For the text-containing cell, return its midpoint in (x, y) coordinate format. 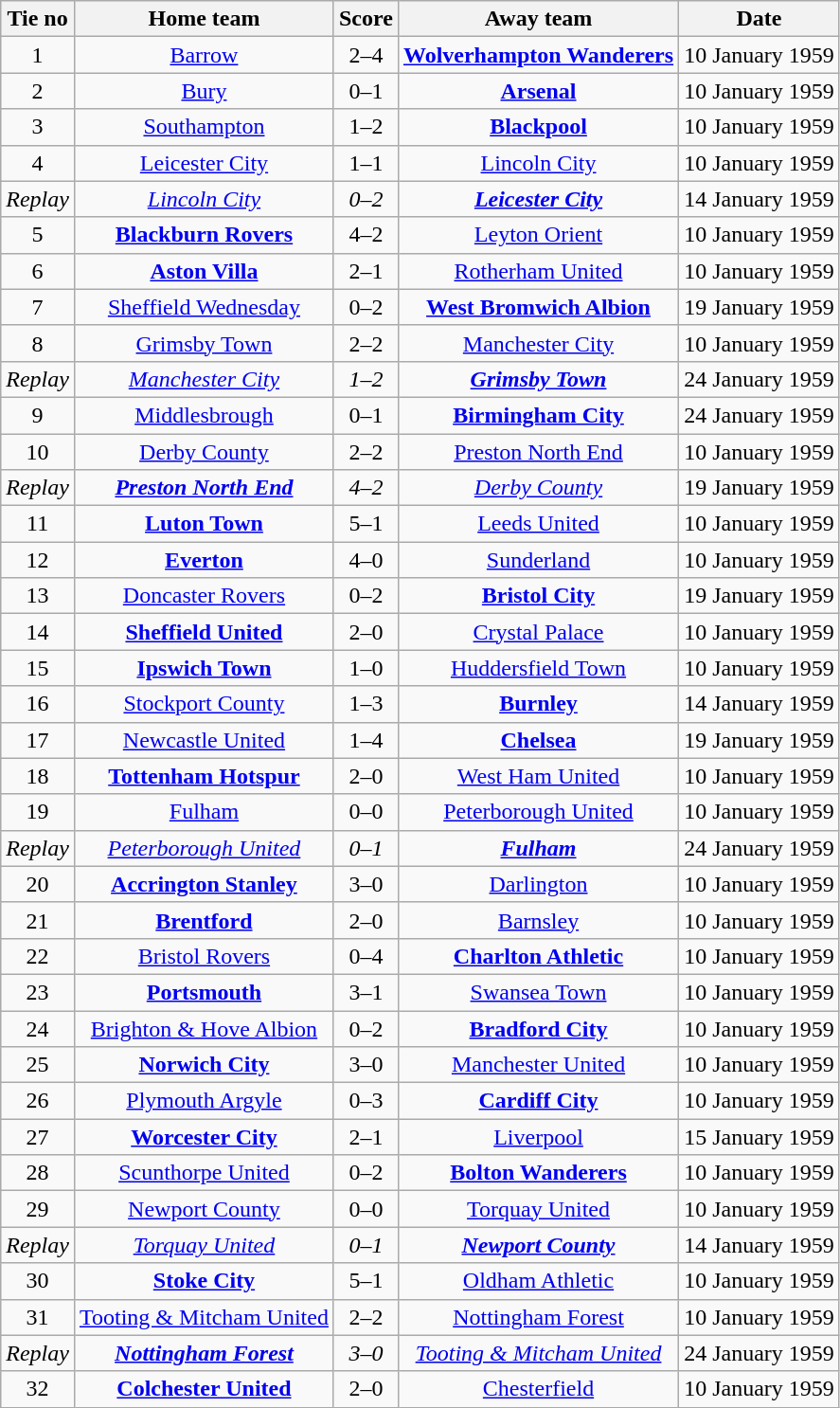
Middlesbrough (204, 415)
27 (38, 1137)
Brentford (204, 920)
Charlton Athletic (538, 956)
2 (38, 91)
13 (38, 596)
Luton Town (204, 524)
1 (38, 55)
Blackburn Rovers (204, 235)
23 (38, 992)
1–3 (366, 704)
Aston Villa (204, 271)
17 (38, 740)
Chesterfield (538, 1389)
19 (38, 812)
15 January 1959 (760, 1137)
West Ham United (538, 776)
Worcester City (204, 1137)
Accrington Stanley (204, 884)
Burnley (538, 704)
Sheffield Wednesday (204, 307)
Everton (204, 560)
4–0 (366, 560)
Liverpool (538, 1137)
Blackpool (538, 127)
26 (38, 1101)
9 (38, 415)
Stoke City (204, 1281)
3 (38, 127)
Crystal Palace (538, 632)
1–1 (366, 163)
10 (38, 452)
24 (38, 1028)
Bury (204, 91)
Stockport County (204, 704)
West Bromwich Albion (538, 307)
29 (38, 1209)
Leeds United (538, 524)
Bolton Wanderers (538, 1173)
Home team (204, 19)
16 (38, 704)
20 (38, 884)
Scunthorpe United (204, 1173)
Portsmouth (204, 992)
Tottenham Hotspur (204, 776)
11 (38, 524)
Swansea Town (538, 992)
Birmingham City (538, 415)
14 (38, 632)
4 (38, 163)
Bristol Rovers (204, 956)
Sheffield United (204, 632)
Colchester United (204, 1389)
Norwich City (204, 1065)
12 (38, 560)
5 (38, 235)
Tie no (38, 19)
Barnsley (538, 920)
18 (38, 776)
Darlington (538, 884)
Plymouth Argyle (204, 1101)
Brighton & Hove Albion (204, 1028)
7 (38, 307)
Manchester United (538, 1065)
Oldham Athletic (538, 1281)
0–4 (366, 956)
32 (38, 1389)
Chelsea (538, 740)
Bradford City (538, 1028)
28 (38, 1173)
6 (38, 271)
Cardiff City (538, 1101)
Wolverhampton Wanderers (538, 55)
31 (38, 1317)
Newcastle United (204, 740)
Arsenal (538, 91)
8 (38, 343)
Bristol City (538, 596)
Score (366, 19)
Leyton Orient (538, 235)
30 (38, 1281)
21 (38, 920)
Barrow (204, 55)
Away team (538, 19)
Rotherham United (538, 271)
1–4 (366, 740)
Huddersfield Town (538, 668)
Ipswich Town (204, 668)
0–3 (366, 1101)
15 (38, 668)
1–0 (366, 668)
2–4 (366, 55)
Southampton (204, 127)
Date (760, 19)
Doncaster Rovers (204, 596)
22 (38, 956)
3–1 (366, 992)
Sunderland (538, 560)
25 (38, 1065)
